Determine the (x, y) coordinate at the center of the cell enclosing the given text.  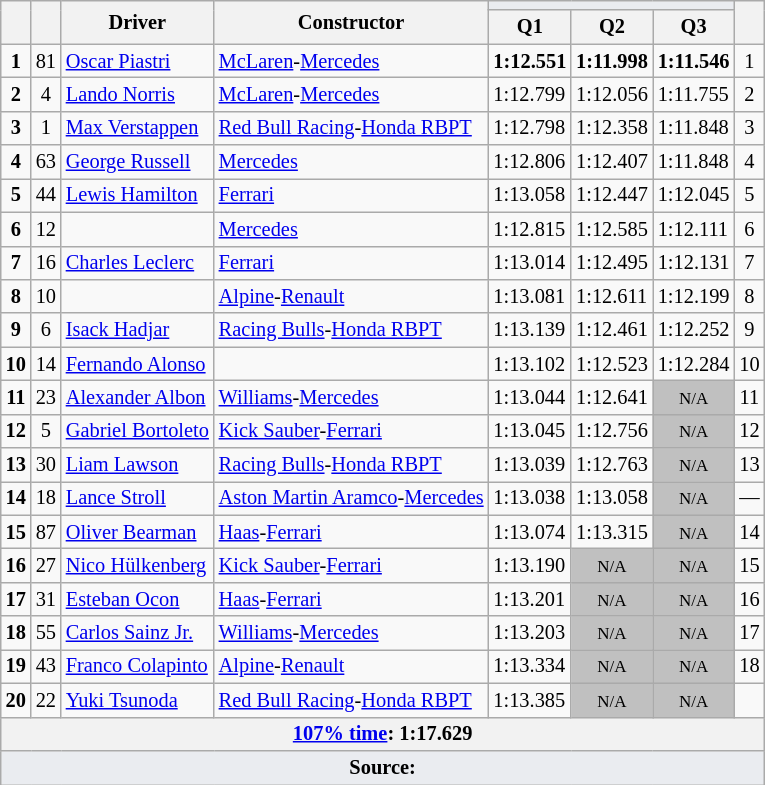
1:12.131 (694, 263)
1:13.038 (530, 498)
1:13.201 (530, 599)
Q2 (612, 27)
1:13.045 (530, 431)
20 (16, 700)
1:12.798 (530, 128)
27 (46, 565)
1:12.799 (530, 94)
1:12.461 (612, 330)
Constructor (352, 22)
1:13.014 (530, 263)
Driver (138, 22)
Esteban Ocon (138, 599)
1:13.203 (530, 633)
1:11.998 (612, 61)
1:13.039 (530, 465)
1:12.551 (530, 61)
1:12.447 (612, 195)
Aston Martin Aramco-Mercedes (352, 498)
1:12.611 (612, 296)
107% time: 1:17.629 (383, 734)
Lewis Hamilton (138, 195)
1:12.056 (612, 94)
— (749, 498)
43 (46, 666)
Fernando Alonso (138, 364)
1:13.044 (530, 397)
Liam Lawson (138, 465)
1:12.815 (530, 229)
Charles Leclerc (138, 263)
Yuki Tsunoda (138, 700)
Q1 (530, 27)
1:11.755 (694, 94)
1:12.111 (694, 229)
87 (46, 532)
30 (46, 465)
1:11.546 (694, 61)
Gabriel Bortoleto (138, 431)
Q3 (694, 27)
23 (46, 397)
1:13.139 (530, 330)
1:12.358 (612, 128)
Carlos Sainz Jr. (138, 633)
Oliver Bearman (138, 532)
George Russell (138, 162)
1:12.045 (694, 195)
19 (16, 666)
Franco Colapinto (138, 666)
1:13.334 (530, 666)
Lance Stroll (138, 498)
1:13.315 (612, 532)
1:13.190 (530, 565)
1:12.523 (612, 364)
Nico Hülkenberg (138, 565)
1:12.806 (530, 162)
63 (46, 162)
55 (46, 633)
22 (46, 700)
44 (46, 195)
1:13.081 (530, 296)
Max Verstappen (138, 128)
1:12.756 (612, 431)
Lando Norris (138, 94)
1:12.763 (612, 465)
Isack Hadjar (138, 330)
1:13.102 (530, 364)
Source: (383, 767)
1:12.252 (694, 330)
1:12.495 (612, 263)
81 (46, 61)
Alexander Albon (138, 397)
1:12.585 (612, 229)
1:13.385 (530, 700)
1:12.199 (694, 296)
Oscar Piastri (138, 61)
1:12.641 (612, 397)
1:12.407 (612, 162)
1:13.074 (530, 532)
31 (46, 599)
1:12.284 (694, 364)
